Determine the (x, y) coordinate at the center of the cell enclosing the given text.  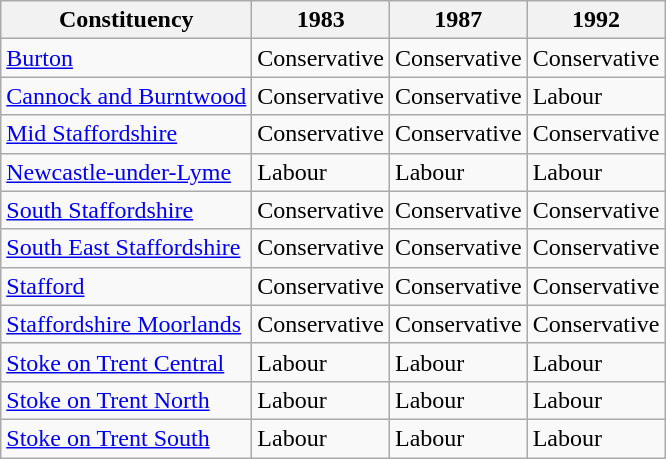
1987 (458, 20)
Newcastle-under-Lyme (126, 172)
Mid Staffordshire (126, 134)
1992 (596, 20)
Stoke on Trent South (126, 438)
Cannock and Burntwood (126, 96)
South East Staffordshire (126, 248)
Stoke on Trent Central (126, 362)
Stafford (126, 286)
Stoke on Trent North (126, 400)
Constituency (126, 20)
Burton (126, 58)
1983 (321, 20)
Staffordshire Moorlands (126, 324)
South Staffordshire (126, 210)
